Search for the cell housing the specified text and yield its (X, Y) center coordinate. 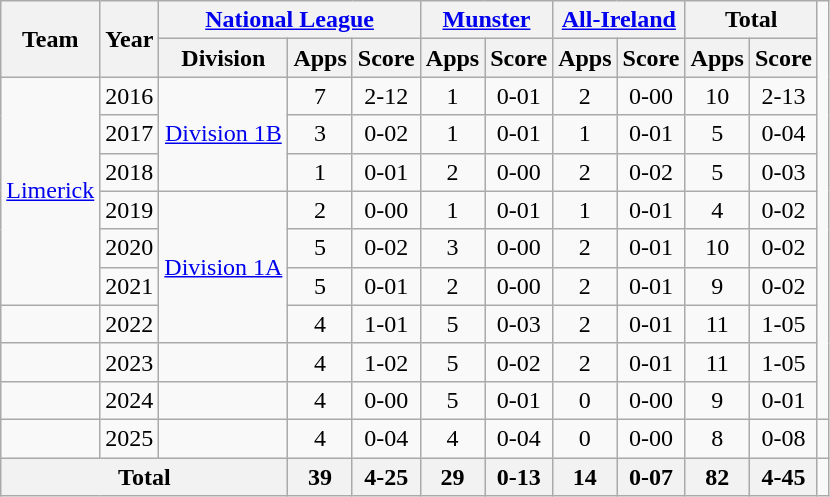
2-12 (386, 96)
4-25 (386, 477)
29 (452, 477)
Munster (486, 20)
1-02 (386, 362)
2021 (130, 286)
0-08 (783, 438)
39 (320, 477)
2016 (130, 96)
All-Ireland (619, 20)
14 (585, 477)
0-13 (519, 477)
2025 (130, 438)
Division 1A (224, 267)
2-13 (783, 96)
National League (290, 20)
7 (320, 96)
Limerick (50, 191)
Team (50, 39)
4-45 (783, 477)
2019 (130, 210)
0-07 (651, 477)
Division (224, 58)
2018 (130, 172)
Year (130, 39)
2024 (130, 400)
82 (717, 477)
1-01 (386, 324)
Division 1B (224, 134)
2022 (130, 324)
8 (717, 438)
2020 (130, 248)
2017 (130, 134)
2023 (130, 362)
